Find where the given text appears and provide that cell's center as (X, Y) coordinate. 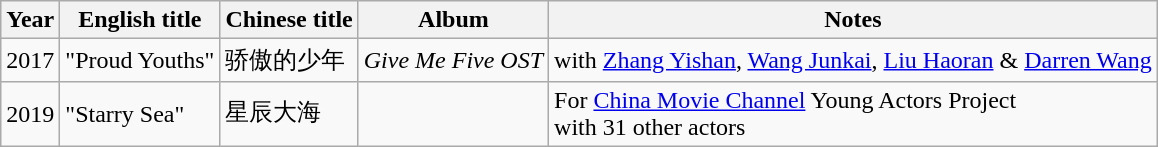
星辰大海 (289, 114)
2017 (30, 60)
Chinese title (289, 20)
with Zhang Yishan, Wang Junkai, Liu Haoran & Darren Wang (854, 60)
骄傲的少年 (289, 60)
"Starry Sea" (140, 114)
Album (453, 20)
English title (140, 20)
Give Me Five OST (453, 60)
2019 (30, 114)
For China Movie Channel Young Actors Projectwith 31 other actors (854, 114)
Year (30, 20)
"Proud Youths" (140, 60)
Notes (854, 20)
